For the text-containing cell, return its midpoint in [X, Y] coordinate format. 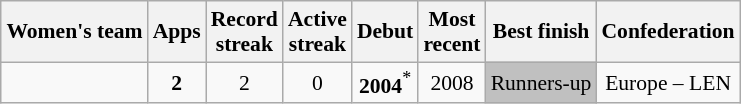
Mostrecent [452, 32]
Apps [177, 32]
2004* [386, 82]
Recordstreak [244, 32]
Runners-up [542, 82]
Europe – LEN [668, 82]
Women's team [74, 32]
2008 [452, 82]
Activestreak [318, 32]
Debut [386, 32]
Best finish [542, 32]
Confederation [668, 32]
0 [318, 82]
